Pinpoint the cell where the given text exists, returning its (x, y) midpoint coordinate. 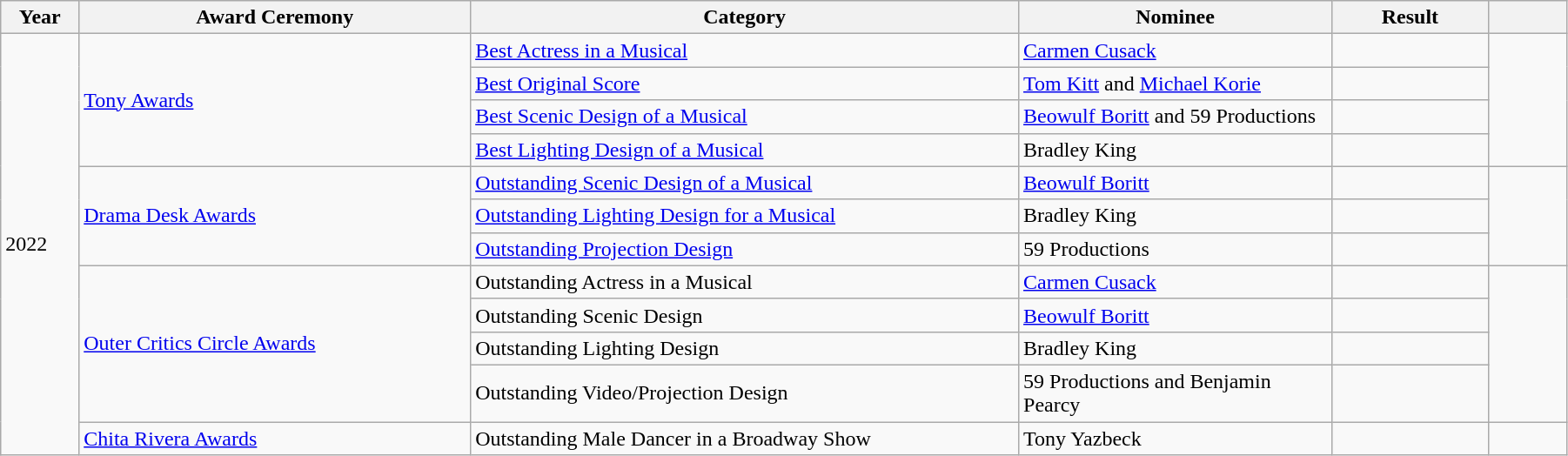
Outstanding Lighting Design for a Musical (745, 216)
Best Actress in a Musical (745, 50)
Outstanding Male Dancer in a Broadway Show (745, 438)
Outstanding Actress in a Musical (745, 282)
Award Ceremony (275, 17)
2022 (40, 245)
Tony Awards (275, 100)
Outstanding Scenic Design of a Musical (745, 183)
Tom Kitt and Michael Korie (1176, 84)
Outstanding Video/Projection Design (745, 393)
Year (40, 17)
Outstanding Scenic Design (745, 315)
Tony Yazbeck (1176, 438)
Outer Critics Circle Awards (275, 343)
Nominee (1176, 17)
Result (1410, 17)
59 Productions and Benjamin Pearcy (1176, 393)
Best Lighting Design of a Musical (745, 150)
59 Productions (1176, 249)
Beowulf Boritt and 59 Productions (1176, 117)
Best Scenic Design of a Musical (745, 117)
Outstanding Projection Design (745, 249)
Drama Desk Awards (275, 216)
Category (745, 17)
Best Original Score (745, 84)
Outstanding Lighting Design (745, 348)
Chita Rivera Awards (275, 438)
